Detect which cell encompasses the target text, then output its (X, Y) center coordinate. 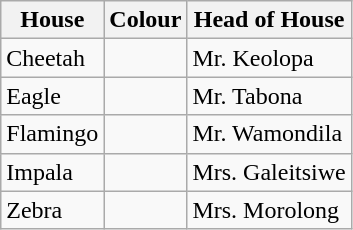
Flamingo (52, 134)
Eagle (52, 96)
Mrs. Galeitsiwe (269, 172)
House (52, 20)
Mr. Keolopa (269, 58)
Mrs. Morolong (269, 210)
Colour (146, 20)
Cheetah (52, 58)
Impala (52, 172)
Zebra (52, 210)
Head of House (269, 20)
Mr. Wamondila (269, 134)
Mr. Tabona (269, 96)
